From the cell containing the given text, extract its center point as (X, Y) coordinate. 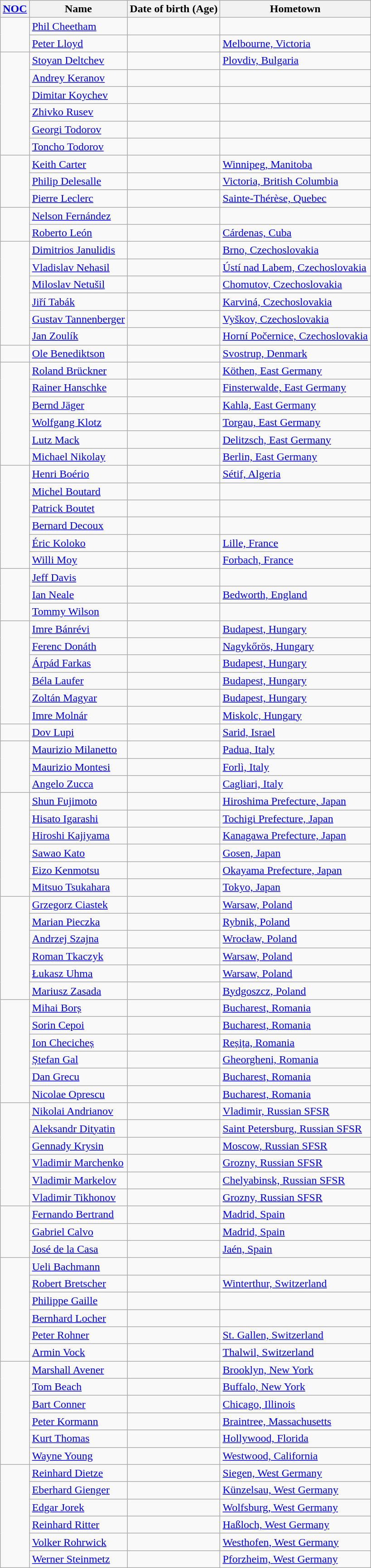
Forbach, France (295, 560)
Braintree, Massachusetts (295, 1421)
Brooklyn, New York (295, 1370)
Bernhard Locher (78, 1318)
Vladimir Tikhonov (78, 1197)
Gheorgheni, Romania (295, 1060)
Ústí nad Labem, Czechoslovakia (295, 267)
Wayne Young (78, 1456)
Karviná, Czechoslovakia (295, 302)
Béla Laufer (78, 681)
Pierre Leclerc (78, 198)
Lutz Mack (78, 439)
Lille, France (295, 543)
Miskolc, Hungary (295, 715)
Mitsuo Tsukahara (78, 887)
Name (78, 9)
Brno, Czechoslovakia (295, 250)
Mihai Borș (78, 1008)
Thalwil, Switzerland (295, 1353)
Imre Bánrévi (78, 629)
Gennady Krysin (78, 1146)
Cagliari, Italy (295, 784)
Hollywood, Florida (295, 1439)
Saint Petersburg, Russian SFSR (295, 1129)
Zhivko Rusev (78, 112)
Bernd Jäger (78, 405)
Marian Pieczka (78, 922)
NOC (15, 9)
Victoria, British Columbia (295, 181)
Rainer Hanschke (78, 388)
Peter Kormann (78, 1421)
St. Gallen, Switzerland (295, 1335)
Patrick Boutet (78, 509)
Jaén, Spain (295, 1249)
Sétif, Algeria (295, 474)
Robert Bretscher (78, 1283)
Volker Rohrwick (78, 1542)
Künzelsau, West Germany (295, 1490)
Dov Lupi (78, 732)
Aleksandr Dityatin (78, 1129)
Roberto León (78, 233)
Sainte-Thérèse, Quebec (295, 198)
Nagykőrös, Hungary (295, 646)
Michel Boutard (78, 491)
Shun Fujimoto (78, 801)
Vladimir Markelov (78, 1180)
Pforzheim, West Germany (295, 1559)
Finsterwalde, East Germany (295, 388)
Ion Checicheș (78, 1042)
Toncho Todorov (78, 147)
Philip Delesalle (78, 181)
Angelo Zucca (78, 784)
Ian Neale (78, 595)
Buffalo, New York (295, 1387)
Winterthur, Switzerland (295, 1283)
Michael Nikolay (78, 457)
Sawao Kato (78, 853)
Wrocław, Poland (295, 939)
Andrey Keranov (78, 78)
Winnipeg, Manitoba (295, 164)
Vyškov, Czechoslovakia (295, 319)
Köthen, East Germany (295, 371)
Eizo Kenmotsu (78, 870)
Grzegorz Ciastek (78, 905)
Chomutov, Czechoslovakia (295, 285)
Bart Conner (78, 1404)
Philippe Gaille (78, 1301)
Wolfsburg, West Germany (295, 1507)
Sorin Cepoi (78, 1025)
Kurt Thomas (78, 1439)
Mariusz Zasada (78, 991)
Werner Steinmetz (78, 1559)
Zoltán Magyar (78, 698)
Georgi Todorov (78, 129)
Plovdiv, Bulgaria (295, 61)
Phil Cheetham (78, 26)
Ueli Bachmann (78, 1266)
Árpád Farkas (78, 663)
Miloslav Netušil (78, 285)
Chicago, Illinois (295, 1404)
Maurizio Montesi (78, 767)
Willi Moy (78, 560)
Gabriel Calvo (78, 1232)
Melbourne, Victoria (295, 43)
Date of birth (Age) (174, 9)
Dimitar Koychev (78, 95)
Sarid, Israel (295, 732)
Gustav Tannenberger (78, 319)
Roman Tkaczyk (78, 956)
Ștefan Gal (78, 1060)
Hometown (295, 9)
Jan Zoulík (78, 336)
Hiroshi Kajiyama (78, 836)
Nikolai Andrianov (78, 1111)
Bedworth, England (295, 595)
Imre Molnár (78, 715)
Vladimir Marchenko (78, 1163)
Reșița, Romania (295, 1042)
Reinhard Dietze (78, 1473)
Berlin, East Germany (295, 457)
Fernando Bertrand (78, 1215)
Torgau, East Germany (295, 422)
Okayama Prefecture, Japan (295, 870)
Kanagawa Prefecture, Japan (295, 836)
Ferenc Donáth (78, 646)
Moscow, Russian SFSR (295, 1146)
Edgar Jorek (78, 1507)
Wolfgang Klotz (78, 422)
Haßloch, West Germany (295, 1525)
Hisato Igarashi (78, 819)
Reinhard Ritter (78, 1525)
Rybnik, Poland (295, 922)
Maurizio Milanetto (78, 749)
Jeff Davis (78, 577)
Chelyabinsk, Russian SFSR (295, 1180)
Jiří Tabák (78, 302)
Eberhard Gienger (78, 1490)
Kahla, East Germany (295, 405)
Dan Grecu (78, 1077)
Westhofen, West Germany (295, 1542)
Ole Benediktson (78, 353)
Svostrup, Denmark (295, 353)
Vladislav Nehasil (78, 267)
Hiroshima Prefecture, Japan (295, 801)
Padua, Italy (295, 749)
Tokyo, Japan (295, 887)
Gosen, Japan (295, 853)
Forlì, Italy (295, 767)
Stoyan Deltchev (78, 61)
Henri Boério (78, 474)
Peter Rohner (78, 1335)
Andrzej Szajna (78, 939)
Tommy Wilson (78, 612)
Westwood, California (295, 1456)
Delitzsch, East Germany (295, 439)
Łukasz Uhma (78, 973)
Armin Vock (78, 1353)
Nicolae Oprescu (78, 1094)
Éric Koloko (78, 543)
Bernard Decoux (78, 526)
José de la Casa (78, 1249)
Nelson Fernández (78, 216)
Tochigi Prefecture, Japan (295, 819)
Horní Počernice, Czechoslovakia (295, 336)
Dimitrios Janulidis (78, 250)
Siegen, West Germany (295, 1473)
Cárdenas, Cuba (295, 233)
Keith Carter (78, 164)
Tom Beach (78, 1387)
Bydgoszcz, Poland (295, 991)
Vladimir, Russian SFSR (295, 1111)
Marshall Avener (78, 1370)
Peter Lloyd (78, 43)
Roland Brückner (78, 371)
